Determine the (X, Y) coordinate at the center of the cell enclosing the given text.  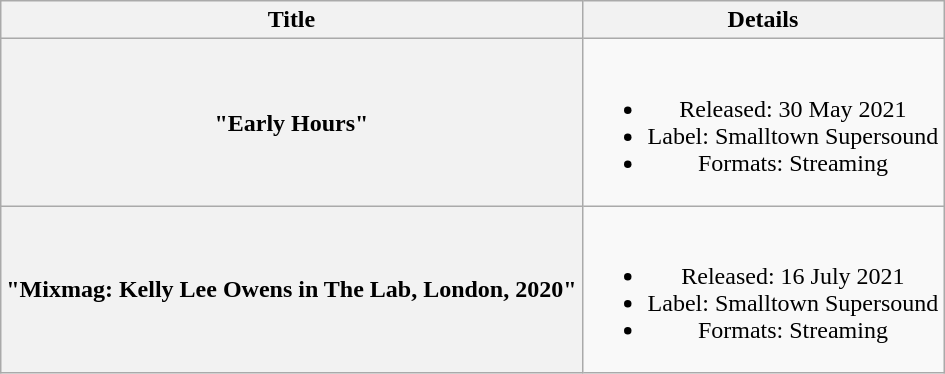
"Mixmag: Kelly Lee Owens in The Lab, London, 2020" (292, 290)
Details (763, 20)
Title (292, 20)
"Early Hours" (292, 122)
Released: 16 July 2021Label: Smalltown SupersoundFormats: Streaming (763, 290)
Released: 30 May 2021Label: Smalltown SupersoundFormats: Streaming (763, 122)
